From the cell containing the given text, extract its center point as (X, Y) coordinate. 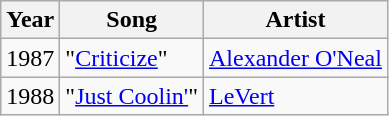
Artist (295, 20)
Song (132, 20)
1987 (30, 58)
1988 (30, 96)
Alexander O'Neal (295, 58)
"Criticize" (132, 58)
LeVert (295, 96)
Year (30, 20)
"Just Coolin'" (132, 96)
